Return the [X, Y] coordinate for the center point of the cell that contains the specified text.  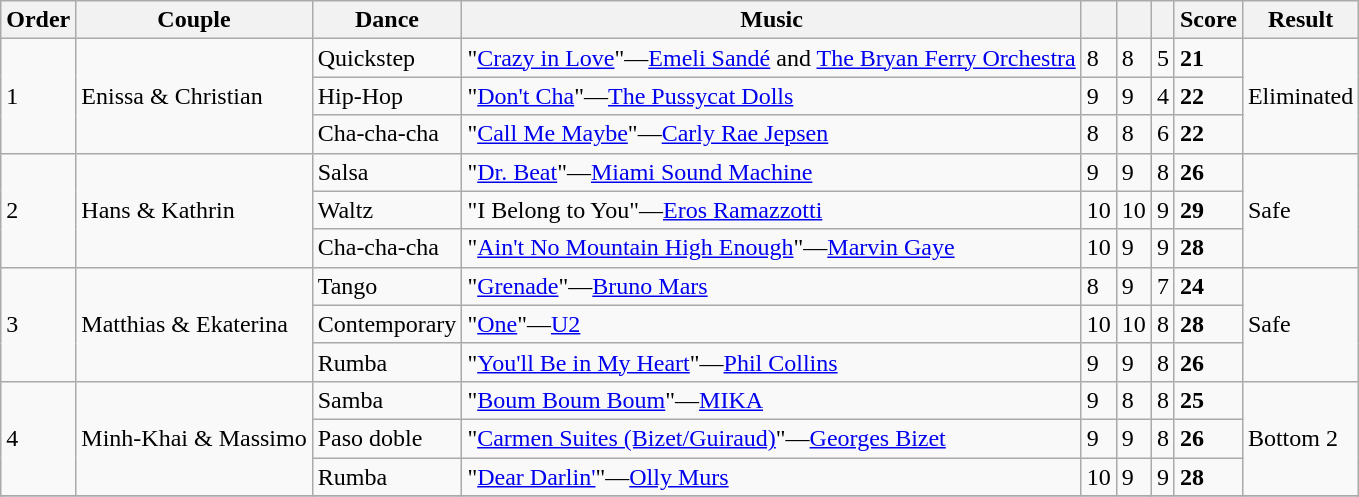
1 [38, 96]
"Grenade"—Bruno Mars [772, 286]
"Boum Boum Boum"—MIKA [772, 400]
Tango [387, 286]
Hans & Kathrin [194, 210]
2 [38, 210]
7 [1162, 286]
Score [1208, 20]
Couple [194, 20]
Minh-Khai & Massimo [194, 438]
Order [38, 20]
Eliminated [1300, 96]
6 [1162, 134]
Contemporary [387, 324]
29 [1208, 210]
"Call Me Maybe"—Carly Rae Jepsen [772, 134]
"One"—U2 [772, 324]
Samba [387, 400]
Bottom 2 [1300, 438]
Matthias & Ekaterina [194, 324]
Quickstep [387, 58]
"Don't Cha"—The Pussycat Dolls [772, 96]
25 [1208, 400]
Paso doble [387, 438]
"Crazy in Love"—Emeli Sandé and The Bryan Ferry Orchestra [772, 58]
24 [1208, 286]
Salsa [387, 172]
Hip-Hop [387, 96]
Music [772, 20]
5 [1162, 58]
"Carmen Suites (Bizet/Guiraud)"—Georges Bizet [772, 438]
Result [1300, 20]
Enissa & Christian [194, 96]
21 [1208, 58]
"You'll Be in My Heart"—Phil Collins [772, 362]
"Dear Darlin'"—Olly Murs [772, 477]
Dance [387, 20]
"Ain't No Mountain High Enough"—Marvin Gaye [772, 248]
"I Belong to You"—Eros Ramazzotti [772, 210]
"Dr. Beat"—Miami Sound Machine [772, 172]
3 [38, 324]
Waltz [387, 210]
